Pinpoint the cell where the given text exists, returning its [x, y] midpoint coordinate. 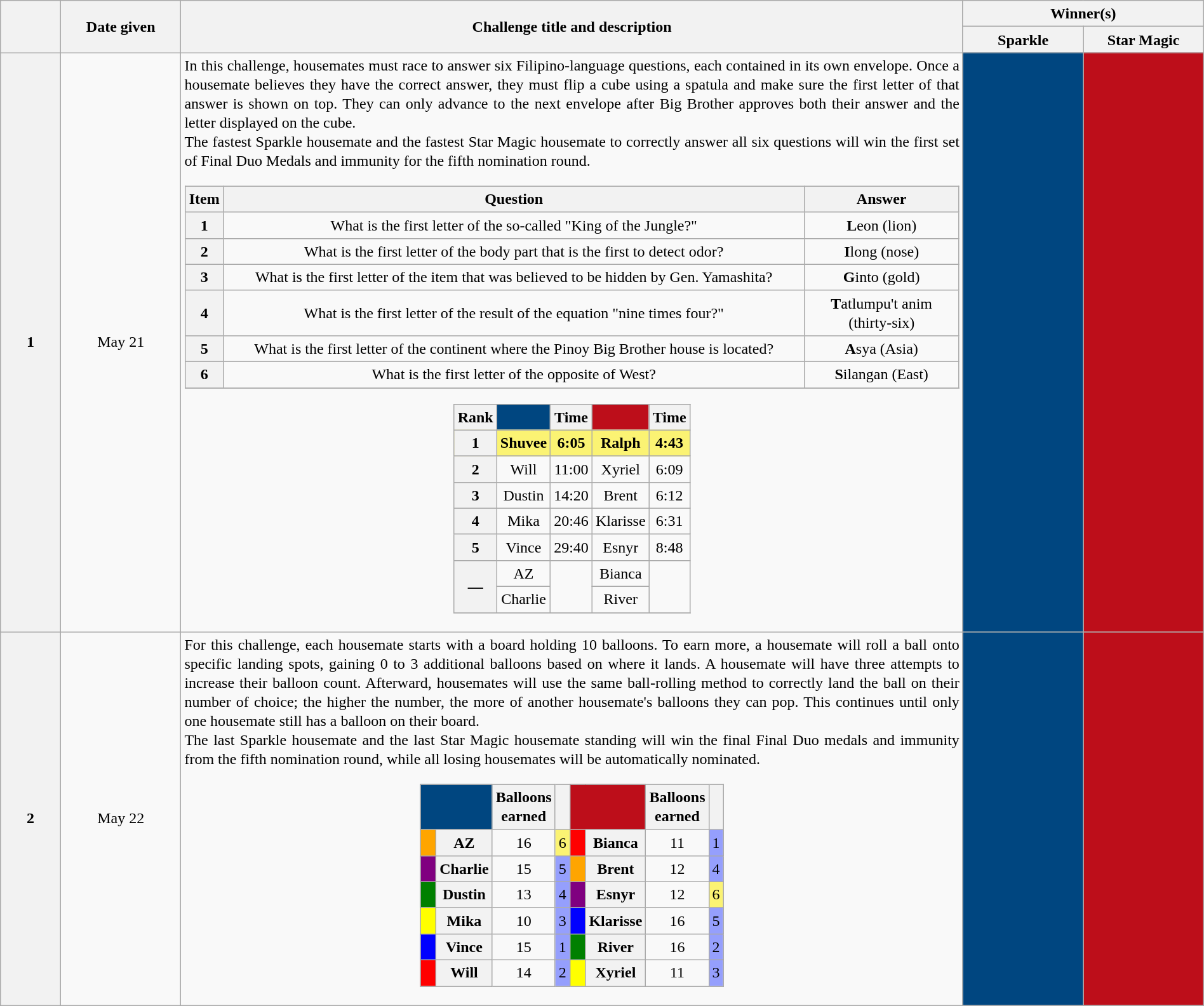
8:48 [669, 547]
Asya (Asia) [881, 348]
Challenge title and description [572, 27]
Item [204, 199]
Ilong (nose) [881, 251]
May 21 [121, 342]
14:20 [572, 495]
Answer [881, 199]
Star Magic [1143, 39]
Ralph [620, 443]
11:00 [572, 469]
6:05 [572, 443]
Question [514, 199]
29:40 [572, 547]
Sparkle [1022, 39]
10 [523, 921]
Leon (lion) [881, 225]
— [475, 586]
What is the first letter of the result of the equation "nine times four?" [514, 312]
Winner(s) [1083, 14]
4:43 [669, 443]
What is the first letter of the body part that is the first to detect odor? [514, 251]
Tatlumpu't anim (thirty-six) [881, 312]
20:46 [572, 521]
Rank [475, 417]
May 22 [121, 819]
What is the first letter of the continent where the Pinoy Big Brother house is located? [514, 348]
Ginto (gold) [881, 277]
What is the first letter of the item that was believed to be hidden by Gen. Yamashita? [514, 277]
6:31 [669, 521]
Date given [121, 27]
Shuvee [523, 443]
6:12 [669, 495]
6:09 [669, 469]
What is the first letter of the so-called "King of the Jungle?" [514, 225]
14 [523, 973]
What is the first letter of the opposite of West? [514, 375]
Silangan (East) [881, 375]
13 [523, 894]
